Search for the cell housing the specified text and yield its (x, y) center coordinate. 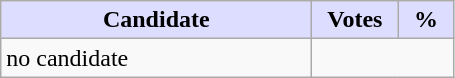
Votes (355, 20)
no candidate (156, 58)
Candidate (156, 20)
% (426, 20)
